Find where the given text appears and provide that cell's center as (x, y) coordinate. 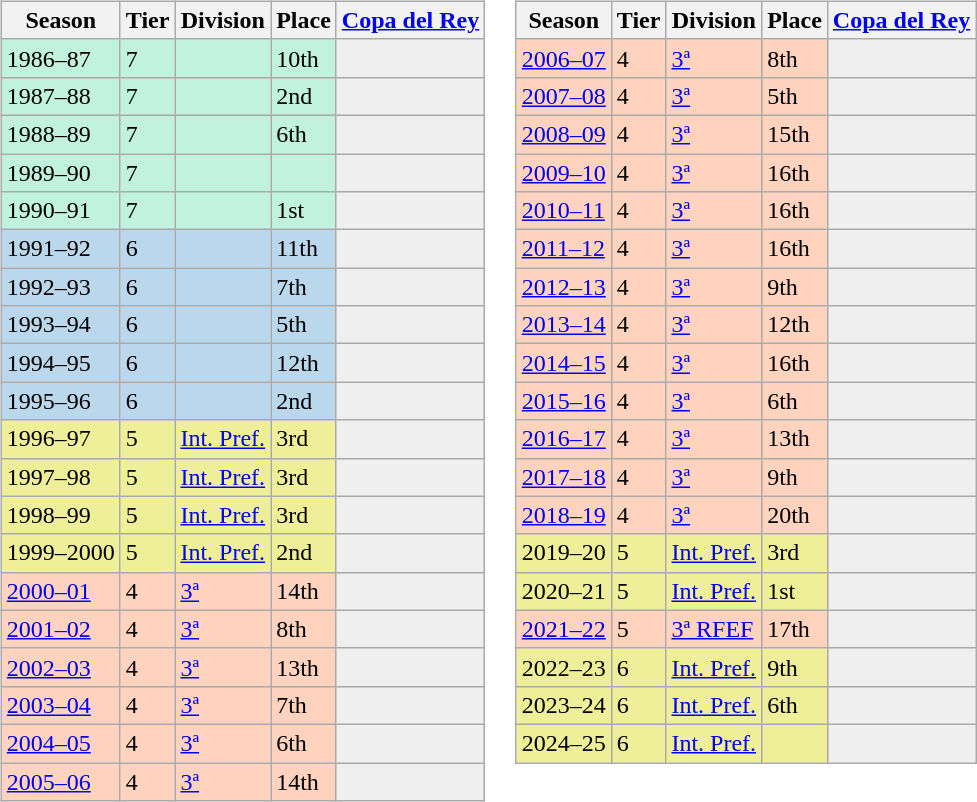
2022–23 (564, 667)
2000–01 (60, 591)
2023–24 (564, 705)
2012–13 (564, 287)
15th (795, 134)
1999–2000 (60, 553)
2005–06 (60, 781)
2016–17 (564, 439)
2018–19 (564, 515)
10th (304, 58)
17th (795, 629)
1986–87 (60, 58)
1989–90 (60, 173)
2003–04 (60, 705)
1993–94 (60, 325)
2011–12 (564, 249)
2007–08 (564, 96)
2006–07 (564, 58)
2004–05 (60, 743)
2002–03 (60, 667)
2001–02 (60, 629)
1994–95 (60, 363)
2008–09 (564, 134)
1996–97 (60, 439)
2014–15 (564, 363)
2021–22 (564, 629)
2024–25 (564, 743)
20th (795, 515)
1998–99 (60, 515)
1988–89 (60, 134)
2013–14 (564, 325)
2010–11 (564, 211)
1992–93 (60, 287)
11th (304, 249)
1990–91 (60, 211)
2015–16 (564, 401)
1995–96 (60, 401)
1997–98 (60, 477)
2019–20 (564, 553)
2017–18 (564, 477)
1991–92 (60, 249)
2020–21 (564, 591)
3ª RFEF (714, 629)
2009–10 (564, 173)
1987–88 (60, 96)
